Return the [x, y] coordinate for the center point of the cell that contains the specified text.  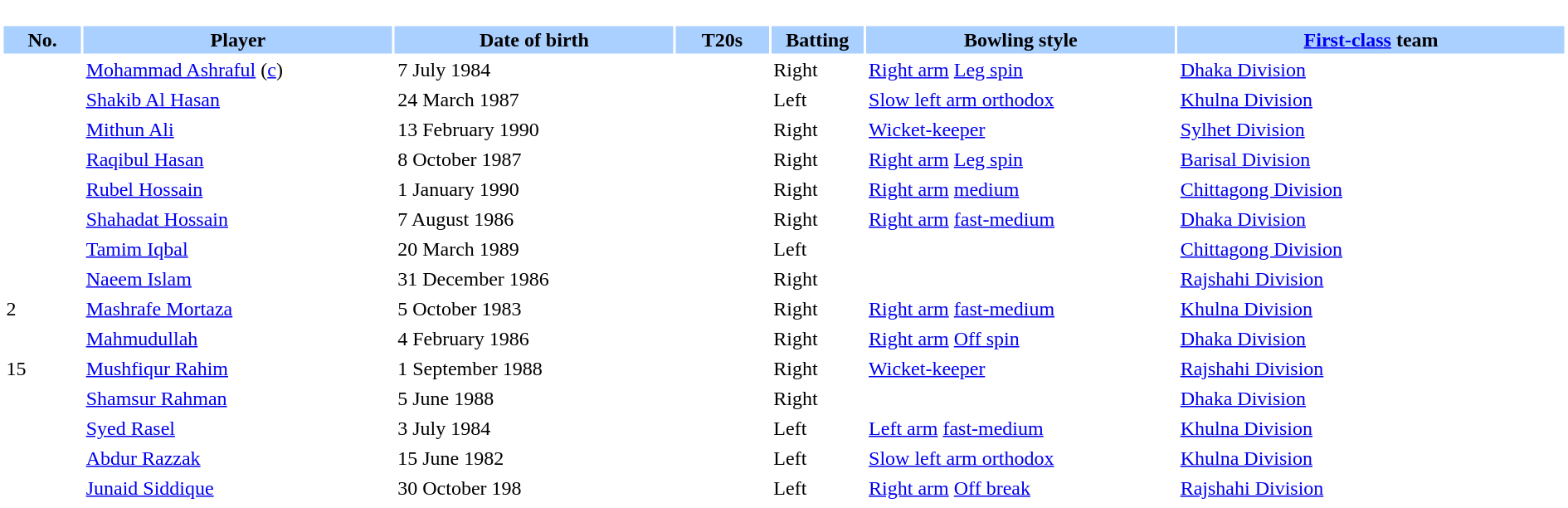
20 March 1989 [534, 249]
15 June 1982 [534, 458]
31 December 1986 [534, 279]
Mohammad Ashraful (c) [239, 70]
3 July 1984 [534, 428]
5 October 1983 [534, 309]
Player [239, 40]
T20s [723, 40]
Right arm Off break [1020, 488]
Junaid Siddique [239, 488]
1 September 1988 [534, 369]
No. [41, 40]
Syed Rasel [239, 428]
24 March 1987 [534, 100]
Mushfiqur Rahim [239, 369]
Date of birth [534, 40]
Mahmudullah [239, 339]
Barisal Division [1371, 159]
Naeem Islam [239, 279]
Right arm medium [1020, 189]
Mashrafe Mortaza [239, 309]
Shakib Al Hasan [239, 100]
Shahadat Hossain [239, 219]
Shamsur Rahman [239, 398]
13 February 1990 [534, 129]
Mithun Ali [239, 129]
7 August 1986 [534, 219]
Rubel Hossain [239, 189]
5 June 1988 [534, 398]
30 October 198 [534, 488]
Tamim Iqbal [239, 249]
2 [41, 309]
Bowling style [1020, 40]
First-class team [1371, 40]
1 January 1990 [534, 189]
Right arm Off spin [1020, 339]
Abdur Razzak [239, 458]
Batting [817, 40]
Raqibul Hasan [239, 159]
7 July 1984 [534, 70]
Sylhet Division [1371, 129]
4 February 1986 [534, 339]
8 October 1987 [534, 159]
Left arm fast-medium [1020, 428]
15 [41, 369]
